Search for the cell housing the specified text and yield its [x, y] center coordinate. 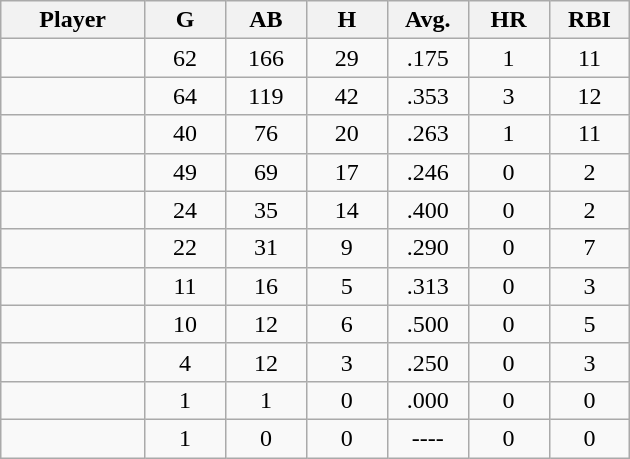
.246 [428, 172]
42 [346, 96]
35 [266, 210]
.353 [428, 96]
6 [346, 324]
119 [266, 96]
Player [73, 20]
---- [428, 438]
9 [346, 248]
.400 [428, 210]
64 [186, 96]
14 [346, 210]
16 [266, 286]
49 [186, 172]
.313 [428, 286]
166 [266, 58]
.250 [428, 362]
69 [266, 172]
.290 [428, 248]
22 [186, 248]
RBI [590, 20]
.263 [428, 134]
7 [590, 248]
H [346, 20]
AB [266, 20]
10 [186, 324]
62 [186, 58]
76 [266, 134]
20 [346, 134]
HR [508, 20]
4 [186, 362]
31 [266, 248]
24 [186, 210]
Avg. [428, 20]
40 [186, 134]
G [186, 20]
17 [346, 172]
29 [346, 58]
.500 [428, 324]
.000 [428, 400]
.175 [428, 58]
